Extract the (x, y) coordinate from the center of the cell holding the provided text.  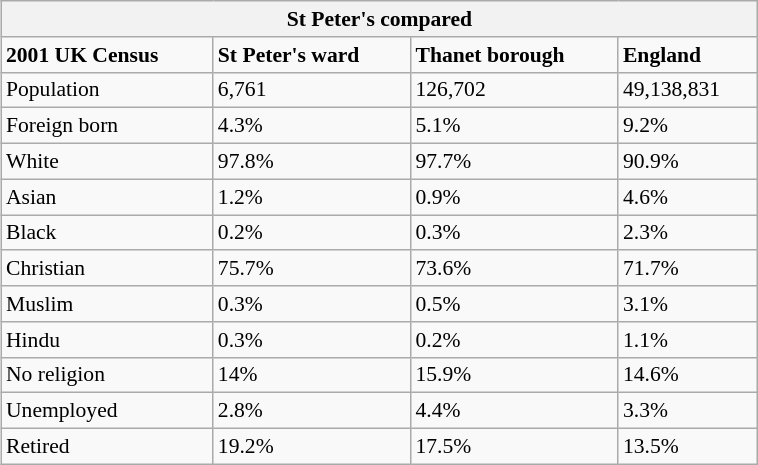
Unemployed (107, 411)
4.4% (514, 411)
White (107, 162)
75.7% (312, 269)
5.1% (514, 126)
Christian (107, 269)
Retired (107, 447)
14.6% (688, 375)
St Peter's ward (312, 55)
Asian (107, 197)
No religion (107, 375)
13.5% (688, 447)
England (688, 55)
1.1% (688, 340)
Hindu (107, 340)
97.8% (312, 162)
Population (107, 90)
15.9% (514, 375)
4.3% (312, 126)
4.6% (688, 197)
2001 UK Census (107, 55)
73.6% (514, 269)
90.9% (688, 162)
71.7% (688, 269)
19.2% (312, 447)
126,702 (514, 90)
St Peter's compared (380, 19)
Foreign born (107, 126)
6,761 (312, 90)
Muslim (107, 304)
1.2% (312, 197)
2.8% (312, 411)
14% (312, 375)
0.5% (514, 304)
3.3% (688, 411)
49,138,831 (688, 90)
17.5% (514, 447)
Black (107, 233)
2.3% (688, 233)
97.7% (514, 162)
Thanet borough (514, 55)
9.2% (688, 126)
0.9% (514, 197)
3.1% (688, 304)
